Locate the cell with the specified text and output its (x, y) center coordinate. 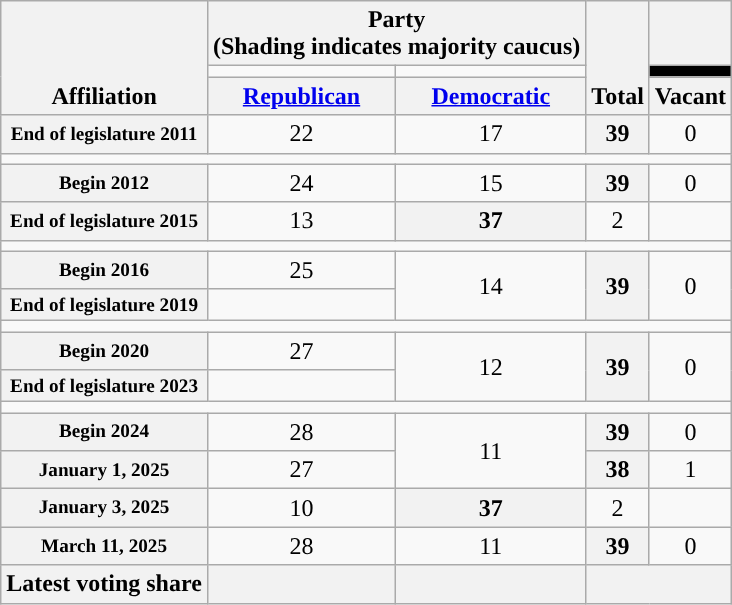
Begin 2024 (104, 432)
25 (301, 270)
10 (301, 508)
End of legislature 2019 (104, 305)
March 11, 2025 (104, 546)
Vacant (690, 96)
22 (301, 134)
24 (301, 183)
End of legislature 2015 (104, 221)
12 (491, 367)
14 (491, 286)
Latest voting share (104, 584)
Democratic (491, 96)
Begin 2012 (104, 183)
January 3, 2025 (104, 508)
Republican (301, 96)
Affiliation (104, 58)
17 (491, 134)
End of legislature 2011 (104, 134)
Total (618, 58)
15 (491, 183)
Begin 2016 (104, 270)
38 (618, 470)
End of legislature 2023 (104, 386)
1 (690, 470)
Begin 2020 (104, 351)
13 (301, 221)
Party (Shading indicates majority caucus) (396, 34)
January 1, 2025 (104, 470)
